Extract the (X, Y) coordinate from the center of the cell holding the provided text.  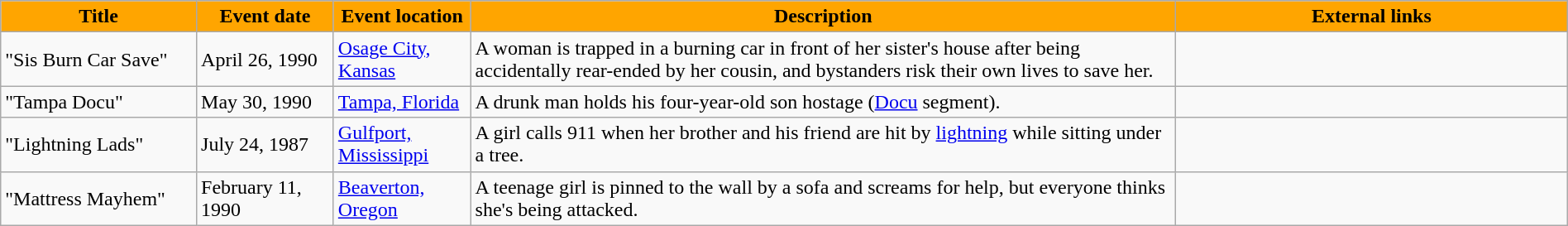
Title (99, 17)
May 30, 1990 (265, 102)
Description (824, 17)
Tampa, Florida (402, 102)
"Mattress Mayhem" (99, 199)
"Lightning Lads" (99, 144)
A girl calls 911 when her brother and his friend are hit by lightning while sitting under a tree. (824, 144)
Event date (265, 17)
External links (1372, 17)
Event location (402, 17)
Beaverton, Oregon (402, 199)
July 24, 1987 (265, 144)
A drunk man holds his four-year-old son hostage (Docu segment). (824, 102)
Osage City, Kansas (402, 60)
"Tampa Docu" (99, 102)
April 26, 1990 (265, 60)
February 11, 1990 (265, 199)
A teenage girl is pinned to the wall by a sofa and screams for help, but everyone thinks she's being attacked. (824, 199)
"Sis Burn Car Save" (99, 60)
Gulfport, Mississippi (402, 144)
